Extract the [X, Y] coordinate from the center of the cell holding the provided text.  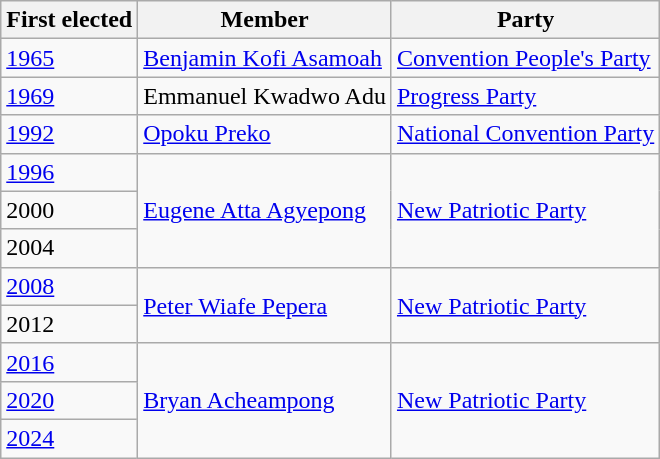
1992 [70, 134]
Emmanuel Kwadwo Adu [265, 96]
Progress Party [525, 96]
2016 [70, 362]
Bryan Acheampong [265, 400]
National Convention Party [525, 134]
2004 [70, 248]
Peter Wiafe Pepera [265, 305]
First elected [70, 20]
2000 [70, 210]
1965 [70, 58]
Opoku Preko [265, 134]
2012 [70, 324]
2008 [70, 286]
2020 [70, 400]
Eugene Atta Agyepong [265, 210]
1996 [70, 172]
2024 [70, 438]
Member [265, 20]
Benjamin Kofi Asamoah [265, 58]
Convention People's Party [525, 58]
1969 [70, 96]
Party [525, 20]
